Extract the [x, y] coordinate from the center of the cell holding the provided text.  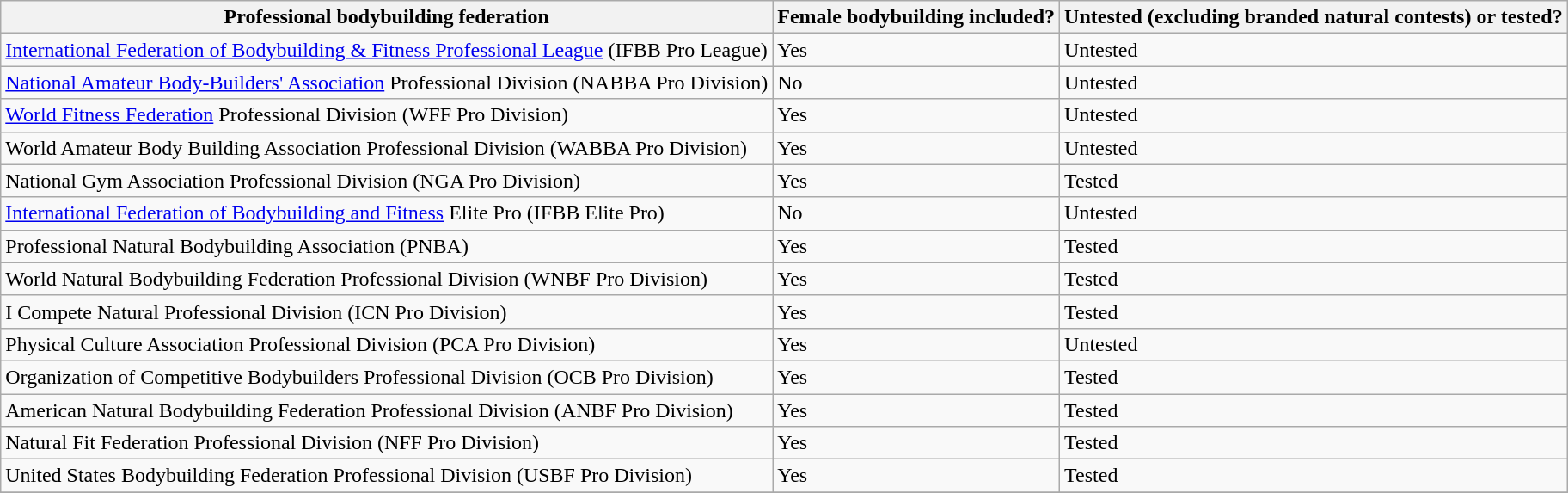
World Amateur Body Building Association Professional Division (WABBA Pro Division) [387, 148]
Female bodybuilding included? [916, 17]
American Natural Bodybuilding Federation Professional Division (ANBF Pro Division) [387, 410]
World Fitness Federation Professional Division (WFF Pro Division) [387, 115]
National Amateur Body-Builders' Association Professional Division (NABBA Pro Division) [387, 83]
Professional bodybuilding federation [387, 17]
Natural Fit Federation Professional Division (NFF Pro Division) [387, 443]
World Natural Bodybuilding Federation Professional Division (WNBF Pro Division) [387, 279]
Physical Culture Association Professional Division (PCA Pro Division) [387, 344]
National Gym Association Professional Division (NGA Pro Division) [387, 181]
Untested (excluding branded natural contests) or tested? [1314, 17]
United States Bodybuilding Federation Professional Division (USBF Pro Division) [387, 476]
International Federation of Bodybuilding and Fitness Elite Pro (IFBB Elite Pro) [387, 213]
International Federation of Bodybuilding & Fitness Professional League (IFBB Pro League) [387, 50]
Organization of Competitive Bodybuilders Professional Division (OCB Pro Division) [387, 377]
Professional Natural Bodybuilding Association (PNBA) [387, 246]
I Compete Natural Professional Division (ICN Pro Division) [387, 311]
